Extract the (X, Y) coordinate from the center of the cell holding the provided text.  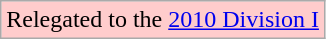
Relegated to the 2010 Division I (163, 20)
